Output the [X, Y] coordinate of the center of the cell containing the given text.  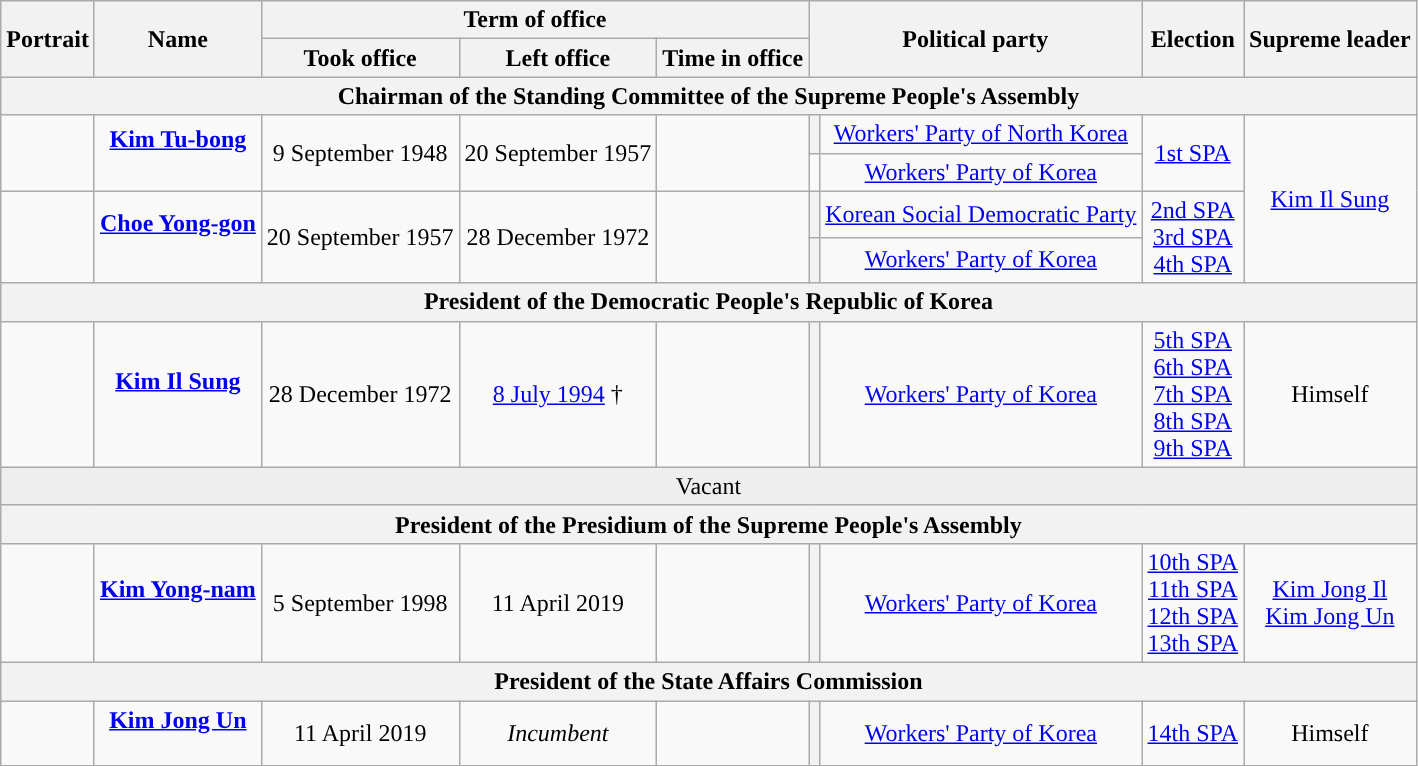
Vacant [708, 486]
1st SPA [1193, 153]
10th SPA11th SPA12th SPA13th SPA [1193, 602]
Political party [976, 39]
Kim Jong Un [178, 732]
2nd SPA3rd SPA4th SPA [1193, 237]
Election [1193, 39]
Kim Yong-nam [178, 602]
5th SPA6th SPA7th SPA8th SPA9th SPA [1193, 394]
Choe Yong-gon [178, 237]
Incumbent [558, 732]
Supreme leader [1330, 39]
Kim Jong IlKim Jong Un [1330, 602]
Workers' Party of North Korea [981, 134]
Name [178, 39]
Took office [360, 58]
5 September 1998 [360, 602]
President of the Democratic People's Republic of Korea [708, 302]
Chairman of the Standing Committee of the Supreme People's Assembly [708, 96]
Left office [558, 58]
Kim Tu-bong [178, 153]
Time in office [733, 58]
Korean Social Democratic Party [981, 214]
9 September 1948 [360, 153]
President of the State Affairs Commission [708, 681]
Term of office [534, 20]
14th SPA [1193, 732]
Portrait [48, 39]
8 July 1994 † [558, 394]
President of the Presidium of the Supreme People's Assembly [708, 524]
